From the cell containing the given text, extract its center point as [X, Y] coordinate. 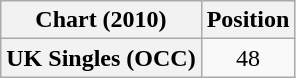
48 [248, 58]
UK Singles (OCC) [101, 58]
Position [248, 20]
Chart (2010) [101, 20]
